Provide the [x, y] coordinate of the cell's center where the given text is located.  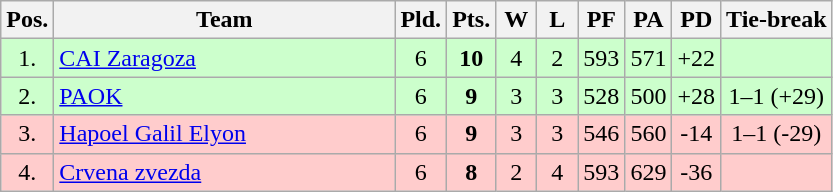
546 [602, 134]
PAOK [224, 96]
+28 [696, 96]
CAI Zaragoza [224, 58]
8 [472, 172]
L [558, 20]
528 [602, 96]
Crvena zvezda [224, 172]
Team [224, 20]
Pld. [421, 20]
10 [472, 58]
571 [648, 58]
PF [602, 20]
4. [28, 172]
-36 [696, 172]
W [516, 20]
PD [696, 20]
1–1 (-29) [777, 134]
-14 [696, 134]
PA [648, 20]
+22 [696, 58]
Hapoel Galil Elyon [224, 134]
500 [648, 96]
1. [28, 58]
2. [28, 96]
Pts. [472, 20]
Tie-break [777, 20]
Pos. [28, 20]
560 [648, 134]
3. [28, 134]
629 [648, 172]
1–1 (+29) [777, 96]
